Pinpoint the cell where the given text exists, returning its [X, Y] midpoint coordinate. 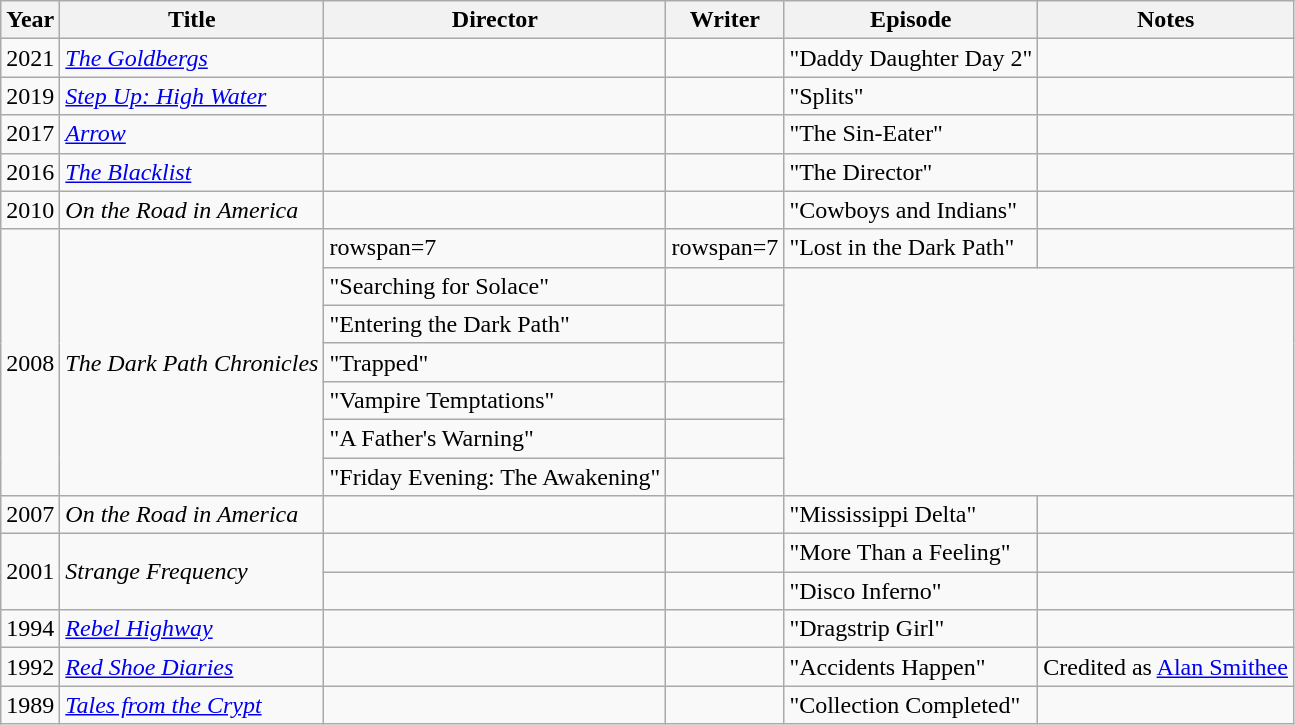
Director [495, 20]
The Dark Path Chronicles [192, 362]
1994 [30, 629]
"Cowboys and Indians" [911, 210]
Notes [1166, 20]
Step Up: High Water [192, 96]
2016 [30, 172]
The Goldbergs [192, 58]
"Vampire Temptations" [495, 400]
"The Director" [911, 172]
2019 [30, 96]
"Friday Evening: The Awakening" [495, 477]
Credited as Alan Smithee [1166, 667]
Rebel Highway [192, 629]
Episode [911, 20]
Arrow [192, 134]
Strange Frequency [192, 572]
Writer [725, 20]
The Blacklist [192, 172]
"Collection Completed" [911, 705]
"Accidents Happen" [911, 667]
Title [192, 20]
"Splits" [911, 96]
2010 [30, 210]
"Trapped" [495, 362]
"A Father's Warning" [495, 438]
2007 [30, 515]
"The Sin-Eater" [911, 134]
2021 [30, 58]
Year [30, 20]
"More Than a Feeling" [911, 553]
"Daddy Daughter Day 2" [911, 58]
"Searching for Solace" [495, 286]
2017 [30, 134]
2001 [30, 572]
Tales from the Crypt [192, 705]
"Mississippi Delta" [911, 515]
"Disco Inferno" [911, 591]
2008 [30, 362]
1989 [30, 705]
1992 [30, 667]
Red Shoe Diaries [192, 667]
"Entering the Dark Path" [495, 324]
"Lost in the Dark Path" [911, 248]
"Dragstrip Girl" [911, 629]
